Detect which cell encompasses the target text, then output its [X, Y] center coordinate. 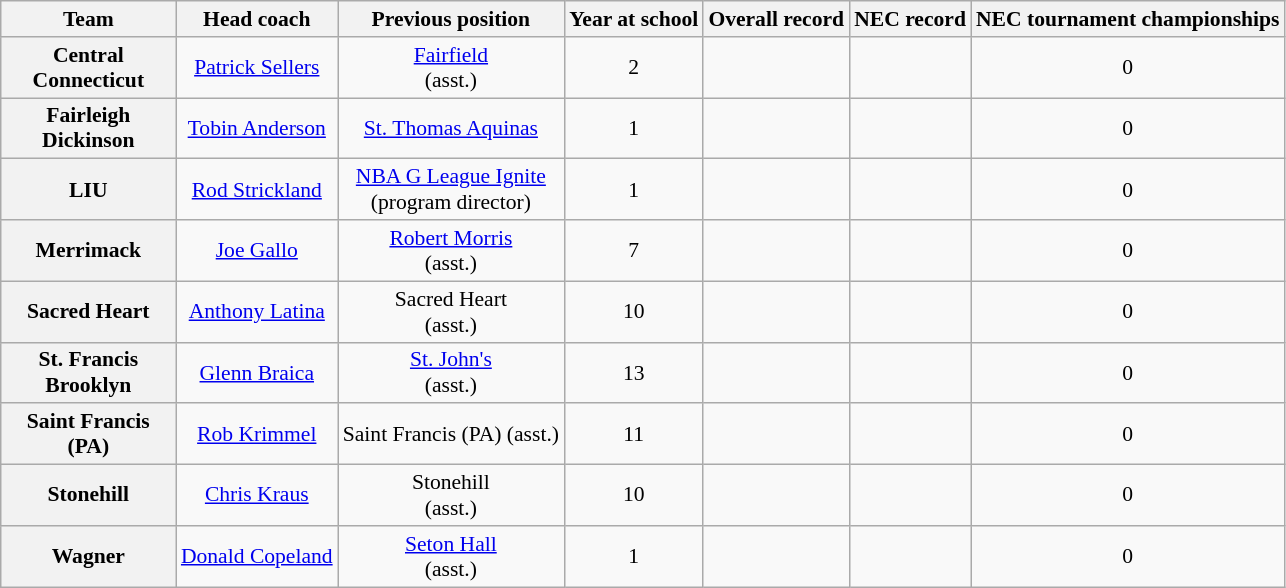
Saint Francis (PA) [88, 434]
Fairleigh Dickinson [88, 128]
Stonehill(asst.) [451, 496]
7 [634, 250]
11 [634, 434]
St. John's(asst.) [451, 372]
2 [634, 68]
Team [88, 19]
Robert Morris(asst.) [451, 250]
Joe Gallo [257, 250]
Saint Francis (PA) (asst.) [451, 434]
Anthony Latina [257, 312]
Previous position [451, 19]
Stonehill [88, 496]
Merrimack [88, 250]
Head coach [257, 19]
NBA G League Ignite(program director) [451, 190]
Overall record [776, 19]
Tobin Anderson [257, 128]
NEC tournament championships [1128, 19]
Sacred Heart [88, 312]
St. Francis Brooklyn [88, 372]
Chris Kraus [257, 496]
Year at school [634, 19]
Wagner [88, 556]
Seton Hall(asst.) [451, 556]
LIU [88, 190]
Central Connecticut [88, 68]
Fairfield(asst.) [451, 68]
St. Thomas Aquinas [451, 128]
Rod Strickland [257, 190]
Donald Copeland [257, 556]
NEC record [910, 19]
Sacred Heart(asst.) [451, 312]
13 [634, 372]
Patrick Sellers [257, 68]
Glenn Braica [257, 372]
Rob Krimmel [257, 434]
